Return the (x, y) coordinate for the center point of the cell that contains the specified text.  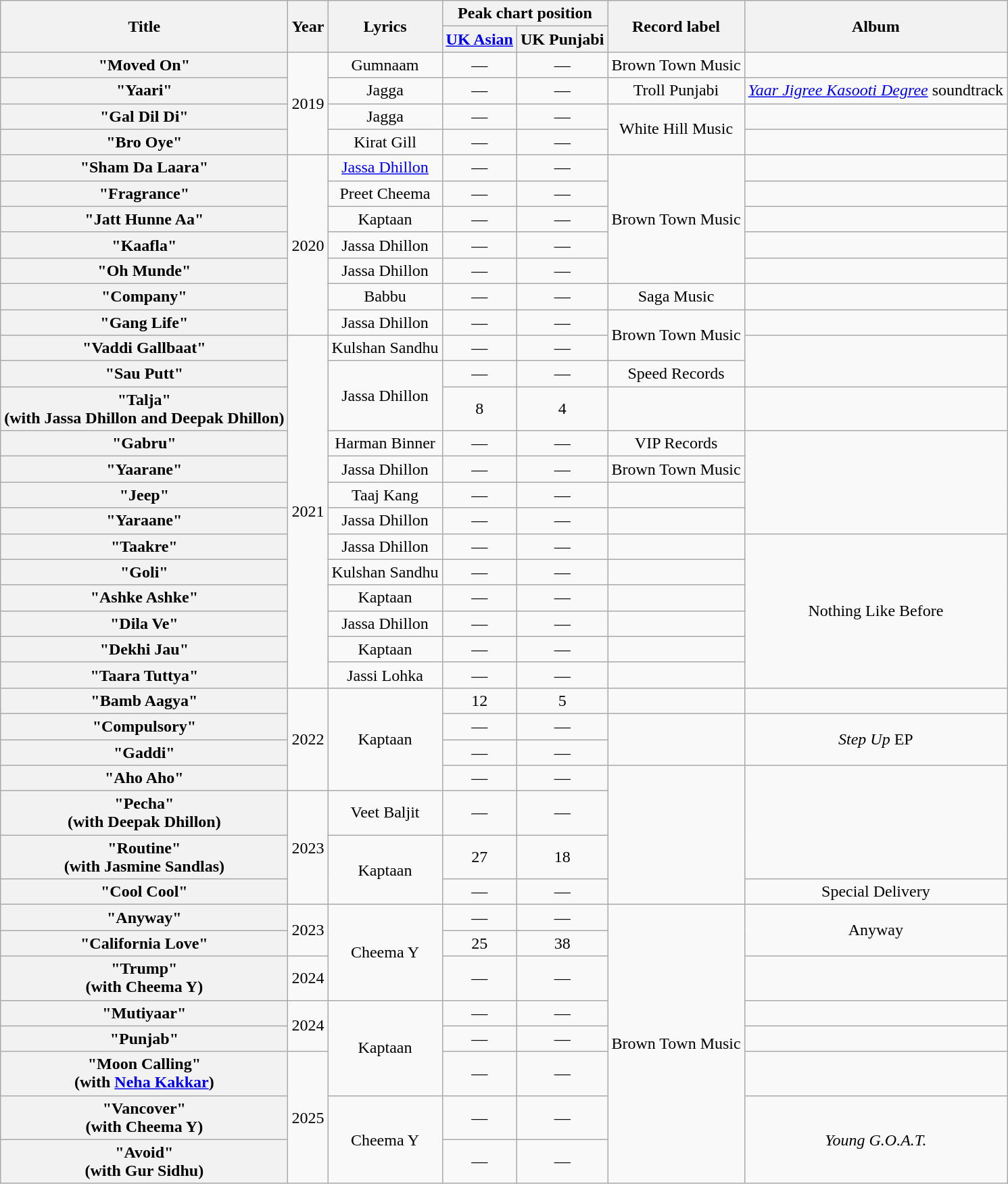
"Yaari" (145, 91)
"California Love" (145, 943)
"Yaarane" (145, 469)
"Dekhi Jau" (145, 649)
Title (145, 26)
"Ashke Ashke" (145, 598)
Record label (676, 26)
UK Asian (479, 39)
Year (308, 26)
Gumnaam (385, 65)
"Avoid"(with Gur Sidhu) (145, 1162)
"Taakre" (145, 546)
"Aho Aho" (145, 778)
"Gal Dil Di" (145, 116)
"Vaddi Gallbaat" (145, 348)
27 (479, 857)
VIP Records (676, 444)
"Anyway" (145, 918)
Speed Records (676, 374)
"Compulsory" (145, 726)
"Oh Munde" (145, 270)
"Punjab" (145, 1039)
5 (562, 701)
"Mutiyaar" (145, 1013)
"Jatt Hunne Aa" (145, 219)
"Bro Oye" (145, 142)
"Fragrance" (145, 193)
"Company" (145, 296)
Special Delivery (875, 892)
2022 (308, 739)
Preet Cheema (385, 193)
2021 (308, 512)
UK Punjabi (562, 39)
"Moon Calling"(with Neha Kakkar) (145, 1074)
Young G.O.A.T. (875, 1139)
8 (479, 408)
"Sham Da Laara" (145, 168)
Step Up EP (875, 739)
Harman Binner (385, 444)
"Yaraane" (145, 521)
"Bamb Aagya" (145, 701)
Nothing Like Before (875, 611)
"Trump" (with Cheema Y) (145, 978)
38 (562, 943)
2025 (308, 1117)
"Taara Tuttya" (145, 675)
Yaar Jigree Kasooti Degree soundtrack (875, 91)
Peak chart position (525, 14)
2019 (308, 103)
Anyway (875, 930)
25 (479, 943)
"Jeep" (145, 495)
"Goli" (145, 572)
Lyrics (385, 26)
2020 (308, 245)
"Cool Cool" (145, 892)
"Kaafla" (145, 245)
12 (479, 701)
Saga Music (676, 296)
"Pecha"(with Deepak Dhillon) (145, 813)
Troll Punjabi (676, 91)
"Talja"(with Jassa Dhillon and Deepak Dhillon) (145, 408)
"Dila Ve" (145, 623)
18 (562, 857)
"Vancover"(with Cheema Y) (145, 1117)
"Moved On" (145, 65)
Kirat Gill (385, 142)
"Gaddi" (145, 753)
White Hill Music (676, 129)
"Gang Life" (145, 323)
"Routine"(with Jasmine Sandlas) (145, 857)
Album (875, 26)
"Sau Putt" (145, 374)
"Gabru" (145, 444)
4 (562, 408)
Taaj Kang (385, 495)
Jassi Lohka (385, 675)
Babbu (385, 296)
Veet Baljit (385, 813)
